Locate the cell with the specified text and output its [X, Y] center coordinate. 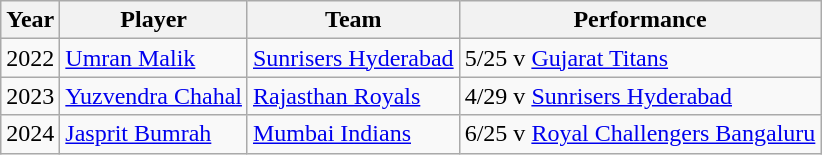
Sunrisers Hyderabad [353, 58]
Yuzvendra Chahal [154, 96]
Year [30, 20]
4/29 v Sunrisers Hyderabad [640, 96]
Mumbai Indians [353, 134]
2024 [30, 134]
Rajasthan Royals [353, 96]
Team [353, 20]
5/25 v Gujarat Titans [640, 58]
2023 [30, 96]
Performance [640, 20]
6/25 v Royal Challengers Bangaluru [640, 134]
Umran Malik [154, 58]
2022 [30, 58]
Jasprit Bumrah [154, 134]
Player [154, 20]
